Return the [X, Y] coordinate for the center point of the cell that contains the specified text.  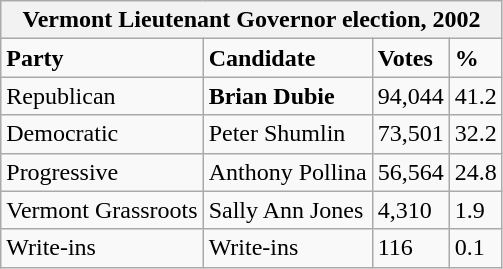
4,310 [410, 210]
Progressive [102, 172]
24.8 [476, 172]
% [476, 58]
Anthony Pollina [288, 172]
Sally Ann Jones [288, 210]
Peter Shumlin [288, 134]
32.2 [476, 134]
Democratic [102, 134]
73,501 [410, 134]
41.2 [476, 96]
Votes [410, 58]
Party [102, 58]
116 [410, 248]
Vermont Lieutenant Governor election, 2002 [252, 20]
56,564 [410, 172]
94,044 [410, 96]
Republican [102, 96]
1.9 [476, 210]
Candidate [288, 58]
0.1 [476, 248]
Vermont Grassroots [102, 210]
Brian Dubie [288, 96]
